Determine the [X, Y] coordinate at the center of the cell enclosing the given text.  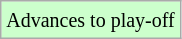
Advances to play-off [90, 20]
